Detect which cell encompasses the target text, then output its [x, y] center coordinate. 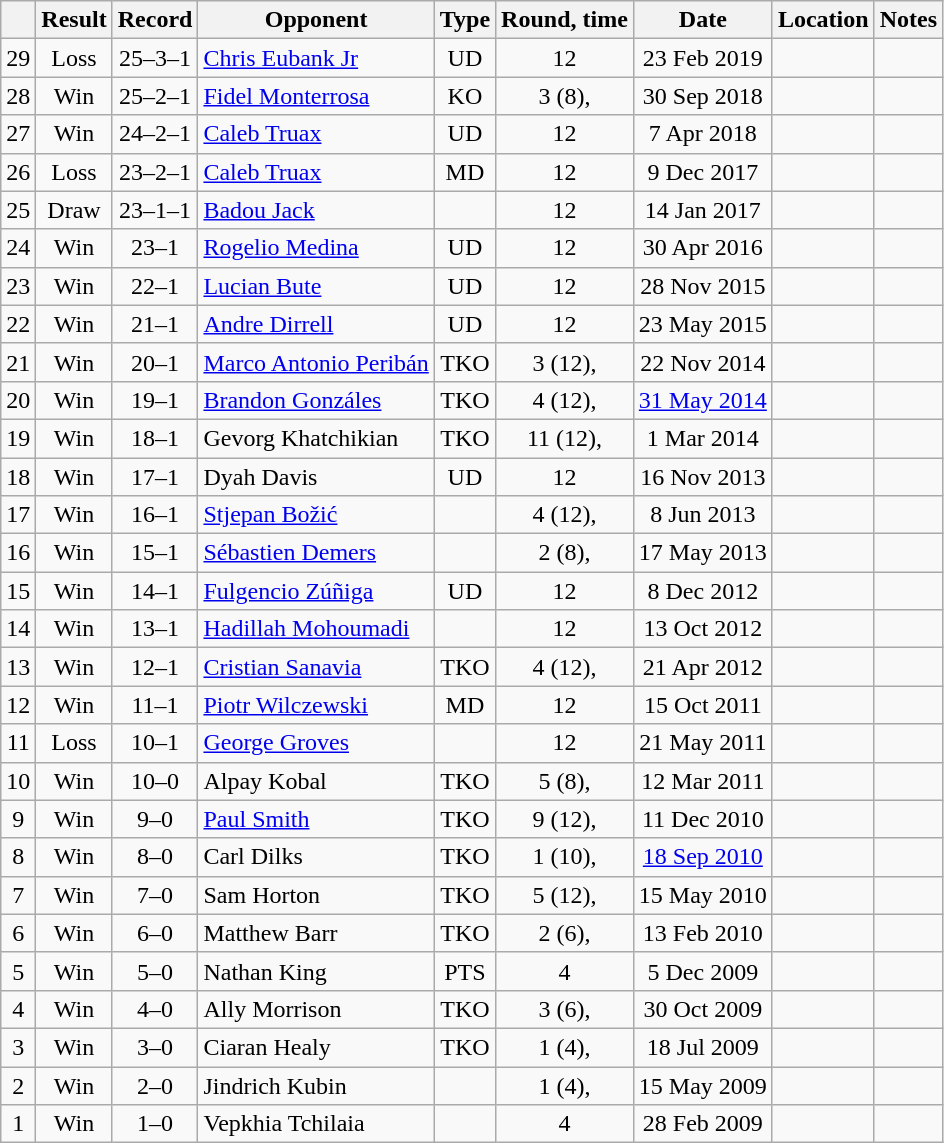
7 Apr 2018 [702, 134]
7 [18, 895]
18 Jul 2009 [702, 1047]
2 (8), [565, 553]
15 Oct 2011 [702, 705]
20–1 [155, 362]
23 May 2015 [702, 324]
Fidel Monterrosa [316, 96]
1–0 [155, 1124]
11 Dec 2010 [702, 819]
PTS [464, 971]
6–0 [155, 933]
1 [18, 1124]
Matthew Barr [316, 933]
19–1 [155, 400]
21 May 2011 [702, 743]
13–1 [155, 629]
1 (10), [565, 857]
Alpay Kobal [316, 781]
12–1 [155, 667]
Ally Morrison [316, 1009]
17–1 [155, 477]
23–1 [155, 248]
9 [18, 819]
Type [464, 20]
30 Sep 2018 [702, 96]
Paul Smith [316, 819]
10–0 [155, 781]
Opponent [316, 20]
9 (12), [565, 819]
Chris Eubank Jr [316, 58]
Sébastien Demers [316, 553]
19 [18, 438]
22 Nov 2014 [702, 362]
4–0 [155, 1009]
22–1 [155, 286]
5–0 [155, 971]
Carl Dilks [316, 857]
23–2–1 [155, 172]
10 [18, 781]
Piotr Wilczewski [316, 705]
Stjepan Božić [316, 515]
Andre Dirrell [316, 324]
28 [18, 96]
KO [464, 96]
23 [18, 286]
Record [155, 20]
24 [18, 248]
3 (12), [565, 362]
3 (6), [565, 1009]
Hadillah Mohoumadi [316, 629]
20 [18, 400]
Date [702, 20]
18 [18, 477]
11–1 [155, 705]
3 [18, 1047]
23–1–1 [155, 210]
8 Jun 2013 [702, 515]
Rogelio Medina [316, 248]
Brandon Gonzáles [316, 400]
8 Dec 2012 [702, 591]
George Groves [316, 743]
Dyah Davis [316, 477]
29 [18, 58]
21 [18, 362]
30 Apr 2016 [702, 248]
8 [18, 857]
5 Dec 2009 [702, 971]
14 Jan 2017 [702, 210]
Jindrich Kubin [316, 1085]
16 [18, 553]
2–0 [155, 1085]
31 May 2014 [702, 400]
Fulgencio Zúñiga [316, 591]
Cristian Sanavia [316, 667]
Ciaran Healy [316, 1047]
Badou Jack [316, 210]
21 Apr 2012 [702, 667]
9–0 [155, 819]
15 May 2009 [702, 1085]
13 [18, 667]
17 [18, 515]
15 [18, 591]
10–1 [155, 743]
5 [18, 971]
2 (6), [565, 933]
22 [18, 324]
25 [18, 210]
18–1 [155, 438]
8–0 [155, 857]
26 [18, 172]
14 [18, 629]
18 Sep 2010 [702, 857]
13 Feb 2010 [702, 933]
28 Nov 2015 [702, 286]
5 (12), [565, 895]
21–1 [155, 324]
16 Nov 2013 [702, 477]
5 (8), [565, 781]
16–1 [155, 515]
Location [823, 20]
Lucian Bute [316, 286]
15 May 2010 [702, 895]
Marco Antonio Peribán [316, 362]
23 Feb 2019 [702, 58]
30 Oct 2009 [702, 1009]
11 [18, 743]
6 [18, 933]
27 [18, 134]
17 May 2013 [702, 553]
25–2–1 [155, 96]
Vepkhia Tchilaia [316, 1124]
12 Mar 2011 [702, 781]
3–0 [155, 1047]
Notes [908, 20]
7–0 [155, 895]
11 (12), [565, 438]
3 (8), [565, 96]
2 [18, 1085]
24–2–1 [155, 134]
Gevorg Khatchikian [316, 438]
25–3–1 [155, 58]
28 Feb 2009 [702, 1124]
14–1 [155, 591]
Nathan King [316, 971]
1 Mar 2014 [702, 438]
Round, time [565, 20]
9 Dec 2017 [702, 172]
15–1 [155, 553]
Sam Horton [316, 895]
Result [74, 20]
13 Oct 2012 [702, 629]
Draw [74, 210]
